Return the (x, y) coordinate for the center point of the cell that contains the specified text.  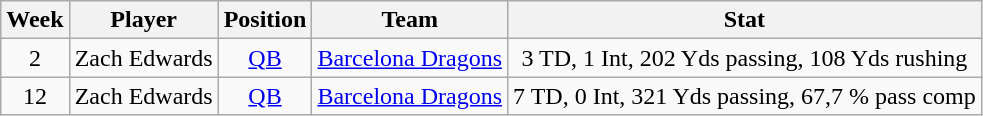
Team (410, 20)
7 TD, 0 Int, 321 Yds passing, 67,7 % pass comp (745, 96)
Stat (745, 20)
Position (265, 20)
2 (35, 58)
3 TD, 1 Int, 202 Yds passing, 108 Yds rushing (745, 58)
Week (35, 20)
Player (144, 20)
12 (35, 96)
